Extract the [X, Y] coordinate from the center of the cell holding the provided text.  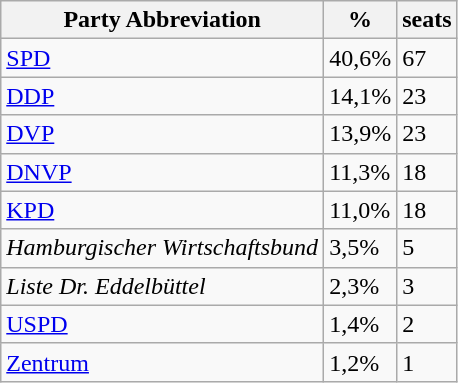
2,3% [360, 286]
Party Abbreviation [162, 20]
67 [427, 58]
40,6% [360, 58]
% [360, 20]
13,9% [360, 134]
DNVP [162, 172]
1,2% [360, 362]
3,5% [360, 248]
Liste Dr. Eddelbüttel [162, 286]
2 [427, 324]
USPD [162, 324]
Zentrum [162, 362]
3 [427, 286]
11,3% [360, 172]
Hamburgischer Wirtschaftsbund [162, 248]
seats [427, 20]
1,4% [360, 324]
SPD [162, 58]
KPD [162, 210]
14,1% [360, 96]
11,0% [360, 210]
DDP [162, 96]
5 [427, 248]
1 [427, 362]
DVP [162, 134]
